For the text-containing cell, return its midpoint in [x, y] coordinate format. 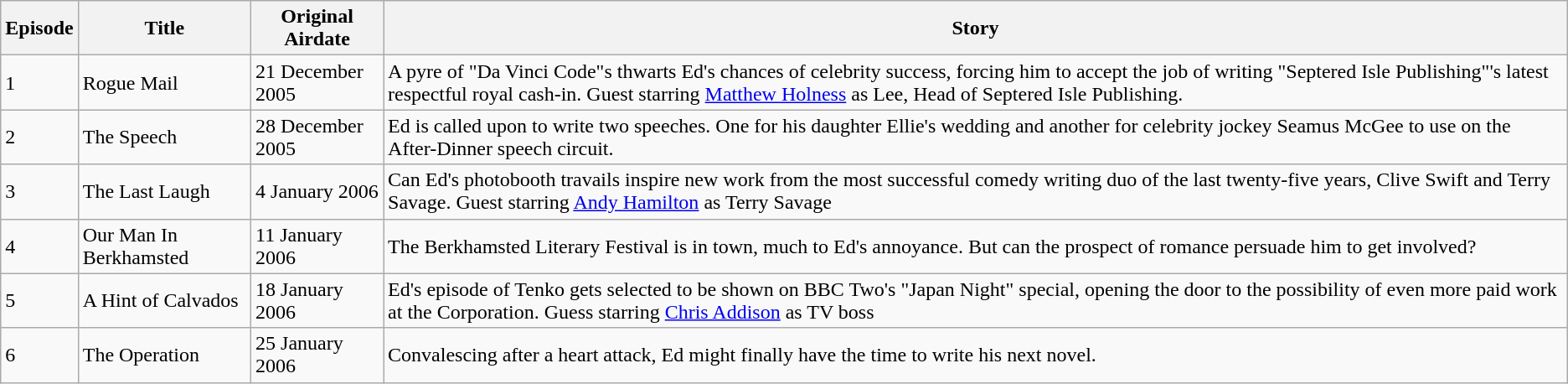
The Berkhamsted Literary Festival is in town, much to Ed's annoyance. But can the prospect of romance persuade him to get involved? [976, 246]
5 [39, 300]
Story [976, 29]
4 January 2006 [317, 191]
6 [39, 355]
3 [39, 191]
Episode [39, 29]
A Hint of Calvados [164, 300]
Convalescing after a heart attack, Ed might finally have the time to write his next novel. [976, 355]
Rogue Mail [164, 82]
Original Airdate [317, 29]
1 [39, 82]
Title [164, 29]
25 January 2006 [317, 355]
21 December 2005 [317, 82]
11 January 2006 [317, 246]
The Last Laugh [164, 191]
18 January 2006 [317, 300]
Our Man In Berkhamsted [164, 246]
4 [39, 246]
2 [39, 138]
The Operation [164, 355]
28 December 2005 [317, 138]
The Speech [164, 138]
